Identify which cell holds the provided text, then report its [X, Y] central coordinate. 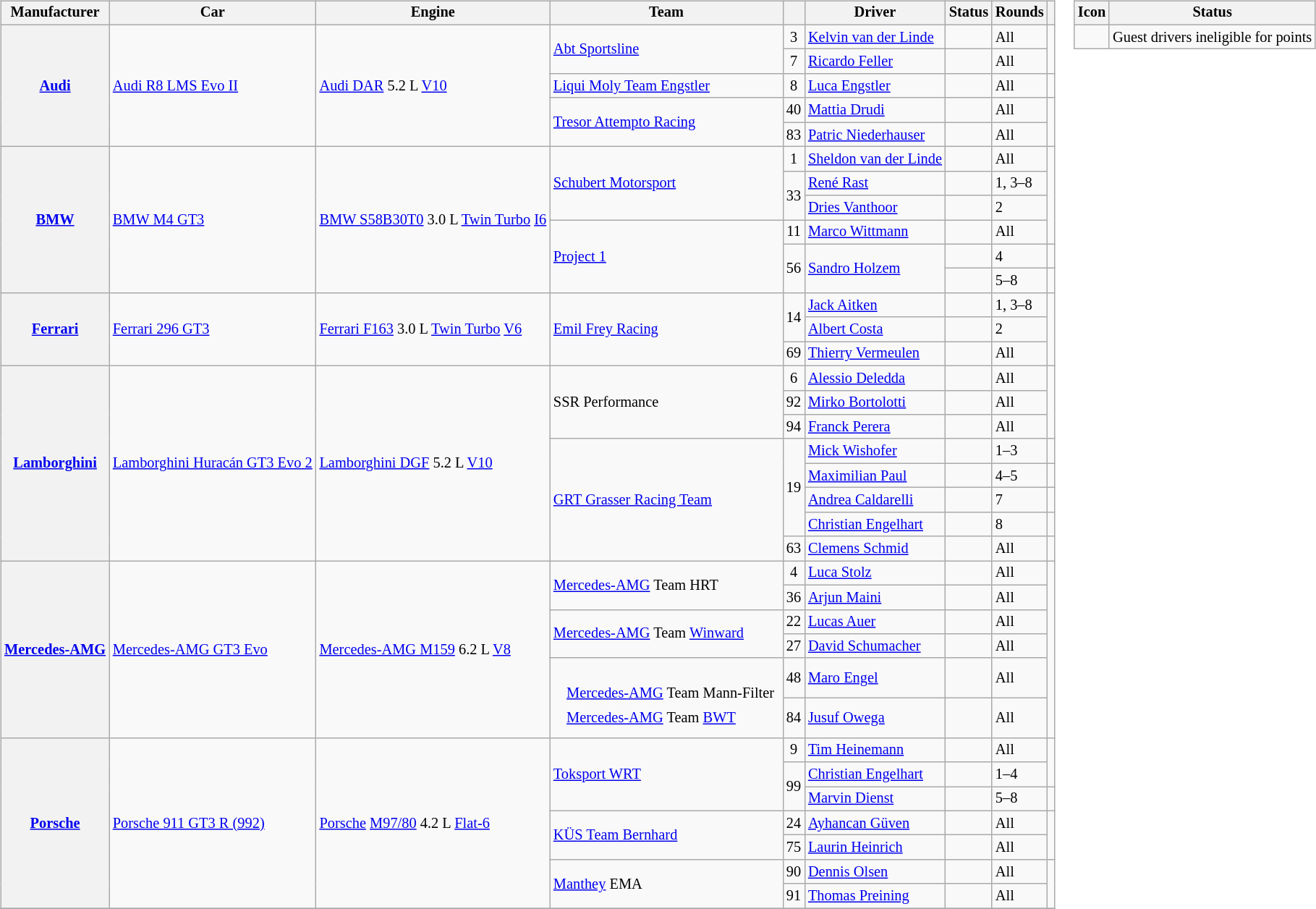
Laurin Heinrich [875, 847]
Marco Wittmann [875, 232]
Andrea Caldarelli [875, 500]
91 [794, 896]
Ricardo Feller [875, 62]
Mick Wishofer [875, 451]
Porsche 911 GT3 R (992) [213, 823]
Audi [55, 85]
83 [794, 135]
Jack Aitken [875, 305]
Toksport WRT [666, 774]
Luca Stolz [875, 573]
Mercedes-AMG Team Mann-Filter Mercedes-AMG Team BWT [666, 698]
Dries Vanthoor [875, 208]
Driver [875, 13]
Ferrari 296 GT3 [213, 330]
Liqui Moly Team Engstler [666, 86]
Car [213, 13]
27 [794, 646]
Albert Costa [875, 329]
48 [794, 677]
Sandro Holzem [875, 268]
Thomas Preining [875, 896]
Mattia Drudi [875, 110]
36 [794, 597]
Audi DAR 5.2 L V10 [433, 85]
69 [794, 354]
Lucas Auer [875, 622]
11 [794, 232]
Mercedes-AMG Team HRT [666, 585]
Ferrari F163 3.0 L Twin Turbo V6 [433, 330]
Mercedes-AMG M159 6.2 L V8 [433, 650]
56 [794, 268]
63 [794, 549]
David Schumacher [875, 646]
22 [794, 622]
3 [794, 37]
Icon [1092, 13]
14 [794, 317]
1–3 [1020, 451]
Rounds [1020, 13]
Ayhancan Güven [875, 823]
Maximilian Paul [875, 475]
1–4 [1020, 774]
33 [794, 195]
Maro Engel [875, 677]
GRT Grasser Racing Team [666, 499]
Jusuf Owega [875, 718]
Mercedes-AMG GT3 Evo [213, 650]
Tresor Attempto Racing [666, 122]
Luca Engstler [875, 86]
Patric Niederhauser [875, 135]
Dennis Olsen [875, 872]
94 [794, 427]
BMW S58B30T0 3.0 L Twin Turbo I6 [433, 220]
19 [794, 488]
Clemens Schmid [875, 549]
Emil Frey Racing [666, 330]
Team [666, 13]
84 [794, 718]
Arjun Maini [875, 597]
75 [794, 847]
Schubert Motorsport [666, 184]
Project 1 [666, 256]
BMW [55, 220]
Alessio Deledda [875, 378]
Porsche M97/80 4.2 L Flat-6 [433, 823]
4–5 [1020, 475]
90 [794, 872]
Mercedes-AMG [55, 650]
René Rast [875, 183]
6 [794, 378]
92 [794, 402]
Porsche [55, 823]
1 [794, 159]
24 [794, 823]
40 [794, 110]
Mercedes-AMG Team Mann-Filter [670, 693]
Mercedes-AMG Team BWT [670, 718]
Mercedes-AMG Team Winward [666, 634]
99 [794, 786]
Engine [433, 13]
Audi R8 LMS Evo II [213, 85]
Manufacturer [55, 13]
Manthey EMA [666, 884]
Lamborghini DGF 5.2 L V10 [433, 463]
Mirko Bortolotti [875, 402]
9 [794, 750]
Abt Sportsline [666, 49]
SSR Performance [666, 402]
Tim Heinemann [875, 750]
Ferrari [55, 330]
Guest drivers ineligible for points [1213, 37]
KÜS Team Bernhard [666, 835]
Lamborghini Huracán GT3 Evo 2 [213, 463]
Sheldon van der Linde [875, 159]
BMW M4 GT3 [213, 220]
Lamborghini [55, 463]
Marvin Dienst [875, 799]
Franck Perera [875, 427]
Kelvin van der Linde [875, 37]
Thierry Vermeulen [875, 354]
